Extract the [x, y] coordinate from the center of the cell holding the provided text.  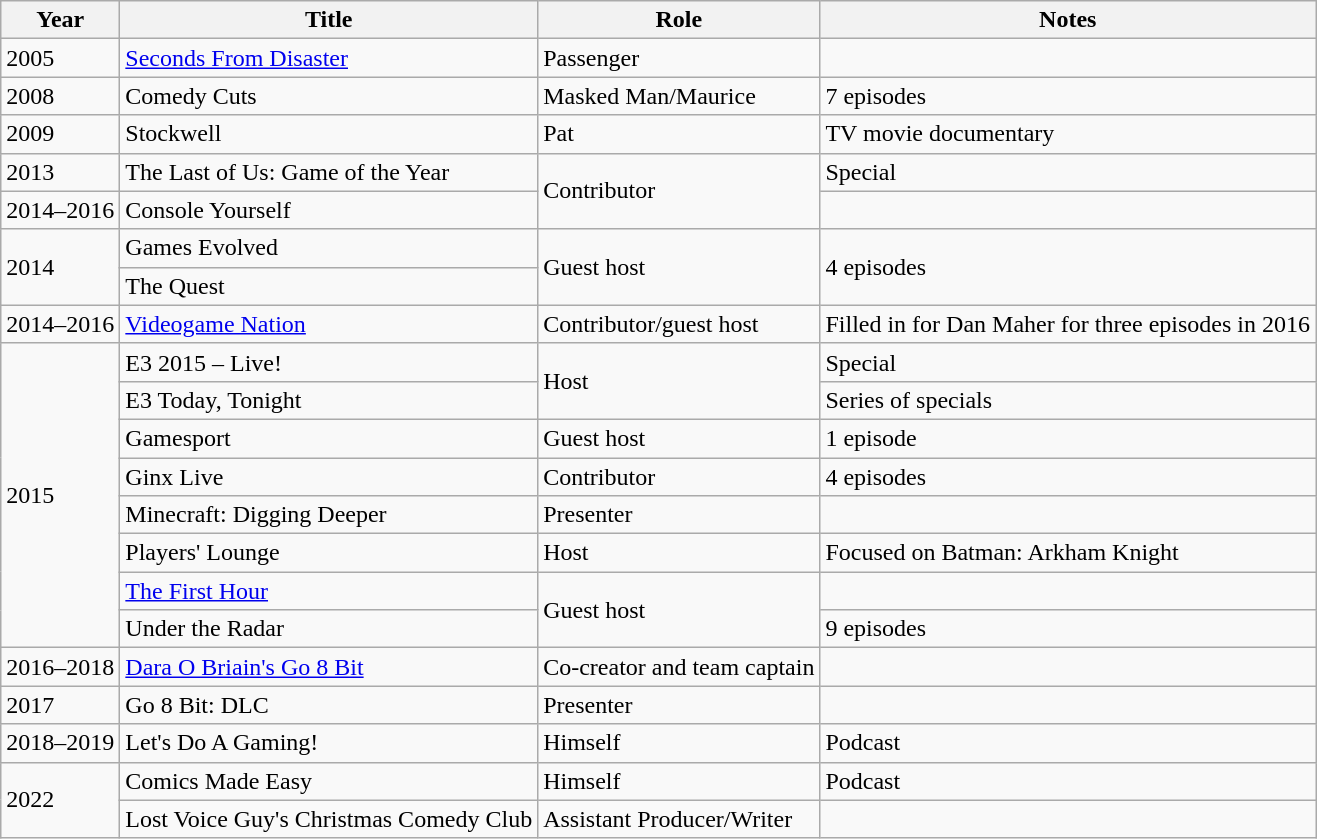
Under the Radar [329, 629]
2013 [60, 172]
Let's Do A Gaming! [329, 743]
Games Evolved [329, 248]
The First Hour [329, 591]
7 episodes [1068, 96]
Dara O Briain's Go 8 Bit [329, 667]
Go 8 Bit: DLC [329, 705]
Assistant Producer/Writer [679, 819]
Year [60, 20]
2009 [60, 134]
E3 2015 – Live! [329, 362]
TV movie documentary [1068, 134]
2022 [60, 800]
2018–2019 [60, 743]
Comics Made Easy [329, 781]
Players' Lounge [329, 553]
Passenger [679, 58]
2005 [60, 58]
Notes [1068, 20]
9 episodes [1068, 629]
Minecraft: Digging Deeper [329, 515]
Gamesport [329, 438]
Filled in for Dan Maher for three episodes in 2016 [1068, 324]
Series of specials [1068, 400]
Videogame Nation [329, 324]
Seconds From Disaster [329, 58]
Role [679, 20]
Contributor/guest host [679, 324]
Focused on Batman: Arkham Knight [1068, 553]
Console Yourself [329, 210]
1 episode [1068, 438]
Co-creator and team captain [679, 667]
Ginx Live [329, 477]
2014 [60, 267]
Pat [679, 134]
Title [329, 20]
E3 Today, Tonight [329, 400]
2008 [60, 96]
Stockwell [329, 134]
2017 [60, 705]
The Last of Us: Game of the Year [329, 172]
2015 [60, 495]
2016–2018 [60, 667]
Comedy Cuts [329, 96]
Lost Voice Guy's Christmas Comedy Club [329, 819]
Masked Man/Maurice [679, 96]
The Quest [329, 286]
